Extract the (X, Y) coordinate from the center of the cell holding the provided text.  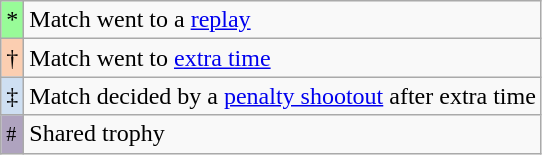
Shared trophy (283, 134)
# (12, 134)
† (12, 58)
Match decided by a penalty shootout after extra time (283, 96)
Match went to a replay (283, 20)
* (12, 20)
Match went to extra time (283, 58)
‡ (12, 96)
